Extract the (X, Y) coordinate from the center of the cell holding the provided text.  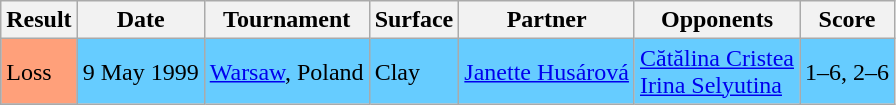
Result (39, 20)
Cătălina Cristea Irina Selyutina (716, 72)
Janette Husárová (547, 72)
Tournament (286, 20)
Opponents (716, 20)
Partner (547, 20)
Clay (414, 72)
9 May 1999 (140, 72)
1–6, 2–6 (848, 72)
Loss (39, 72)
Score (848, 20)
Warsaw, Poland (286, 72)
Surface (414, 20)
Date (140, 20)
